Return [X, Y] of the center of cell containing provided text 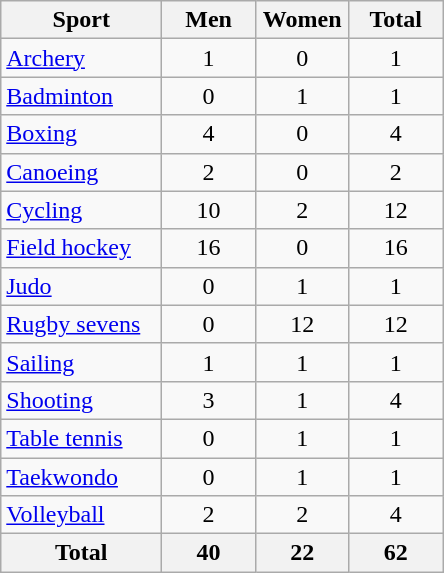
Archery [82, 58]
Sailing [82, 362]
Men [209, 20]
Women [302, 20]
Cycling [82, 210]
Volleyball [82, 515]
Boxing [82, 134]
Canoeing [82, 172]
40 [209, 553]
Field hockey [82, 248]
Shooting [82, 400]
Taekwondo [82, 477]
Rugby sevens [82, 324]
10 [209, 210]
3 [209, 400]
22 [302, 553]
Sport [82, 20]
62 [396, 553]
Badminton [82, 96]
Judo [82, 286]
Table tennis [82, 438]
